Detect which cell encompasses the target text, then output its [x, y] center coordinate. 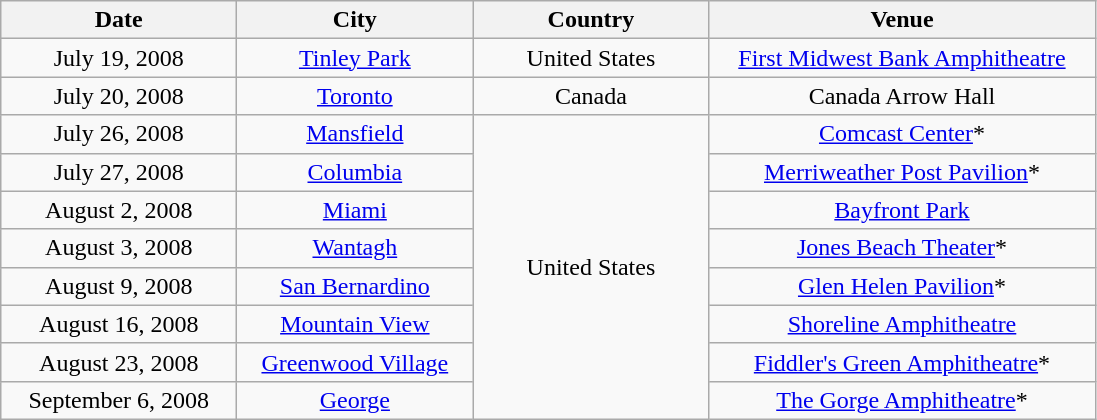
Greenwood Village [355, 362]
San Bernardino [355, 286]
Date [119, 20]
August 16, 2008 [119, 324]
Mansfield [355, 134]
Comcast Center* [902, 134]
Merriweather Post Pavilion* [902, 172]
Canada [591, 96]
First Midwest Bank Amphitheatre [902, 58]
Columbia [355, 172]
The Gorge Amphitheatre* [902, 400]
Toronto [355, 96]
August 23, 2008 [119, 362]
Mountain View [355, 324]
Glen Helen Pavilion* [902, 286]
Wantagh [355, 248]
July 27, 2008 [119, 172]
Venue [902, 20]
August 3, 2008 [119, 248]
Jones Beach Theater* [902, 248]
Bayfront Park [902, 210]
George [355, 400]
July 26, 2008 [119, 134]
Tinley Park [355, 58]
Miami [355, 210]
August 2, 2008 [119, 210]
July 19, 2008 [119, 58]
September 6, 2008 [119, 400]
Shoreline Amphitheatre [902, 324]
City [355, 20]
Country [591, 20]
August 9, 2008 [119, 286]
July 20, 2008 [119, 96]
Fiddler's Green Amphitheatre* [902, 362]
Canada Arrow Hall [902, 96]
